Scan for the cell matching the given text and deliver its (X, Y) coordinate at center. 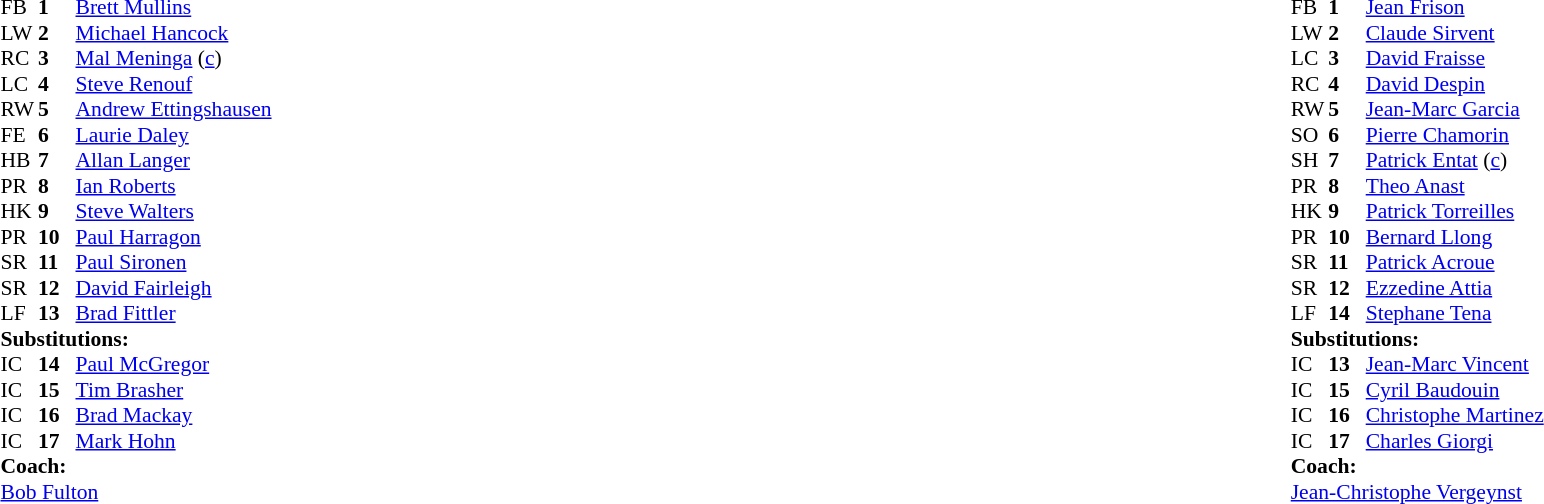
Jean-Marc Garcia (1455, 109)
Cyril Baudouin (1455, 390)
Brad Mackay (174, 415)
Andrew Ettingshausen (174, 109)
Patrick Torreilles (1455, 211)
Patrick Entat (c) (1455, 161)
Steve Walters (174, 211)
Patrick Acroue (1455, 263)
Christophe Martinez (1455, 415)
Bernard Llong (1455, 237)
SH (1310, 161)
David Fairleigh (174, 288)
Pierre Chamorin (1455, 135)
Paul Sironen (174, 263)
SO (1310, 135)
FE (19, 135)
Mark Hohn (174, 441)
Ian Roberts (174, 186)
Paul Harragon (174, 237)
Brad Fittler (174, 313)
Stephane Tena (1455, 313)
Paul McGregor (174, 365)
Charles Giorgi (1455, 441)
Michael Hancock (174, 33)
Theo Anast (1455, 186)
Jean-Marc Vincent (1455, 365)
Tim Brasher (174, 390)
Laurie Daley (174, 135)
David Despin (1455, 84)
Ezzedine Attia (1455, 288)
Mal Meninga (c) (174, 59)
Claude Sirvent (1455, 33)
Steve Renouf (174, 84)
Allan Langer (174, 161)
HB (19, 161)
David Fraisse (1455, 59)
